Extract the (X, Y) coordinate from the center of the cell holding the provided text.  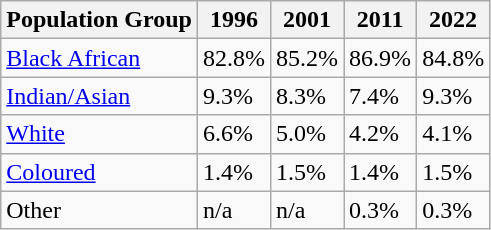
2022 (454, 20)
4.1% (454, 134)
84.8% (454, 58)
6.6% (234, 134)
5.0% (306, 134)
Indian/Asian (100, 96)
8.3% (306, 96)
7.4% (380, 96)
4.2% (380, 134)
86.9% (380, 58)
Other (100, 210)
2001 (306, 20)
Coloured (100, 172)
85.2% (306, 58)
White (100, 134)
Population Group (100, 20)
Black African (100, 58)
82.8% (234, 58)
1996 (234, 20)
2011 (380, 20)
